Capture the cell that displays the provided text and extract its (X, Y) central coordinate. 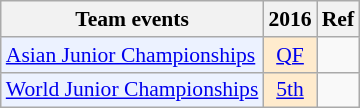
World Junior Championships (132, 90)
QF (290, 55)
Team events (132, 19)
2016 (290, 19)
Ref (338, 19)
5th (290, 90)
Asian Junior Championships (132, 55)
